Detect which cell encompasses the target text, then output its (x, y) center coordinate. 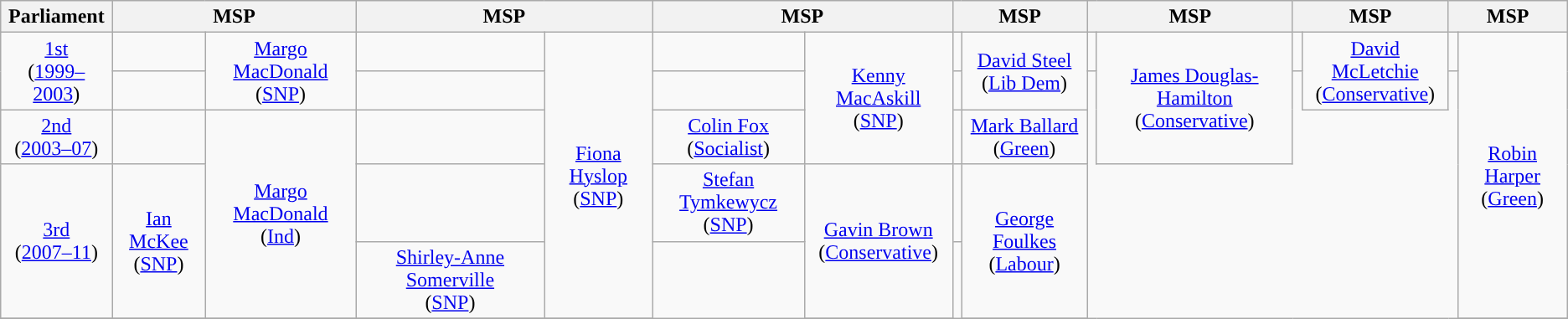
Margo MacDonald (SNP) (281, 71)
David McLetchie(Conservative) (1375, 71)
Fiona Hyslop(SNP) (598, 176)
Shirley-Anne Somerville(SNP) (451, 280)
David Steel(Lib Dem) (1024, 71)
Colin Fox(Socialist) (729, 137)
James Douglas-Hamilton(Conservative) (1194, 99)
Mark Ballard(Green) (1024, 137)
George Foulkes(Labour) (1024, 241)
Parliament (57, 17)
Margo MacDonald (Ind) (281, 214)
Kenny MacAskill(SNP) (878, 99)
Robin Harper(Green) (1513, 176)
Stefan Tymkewycz(SNP) (729, 203)
2nd (2003–07) (57, 137)
Gavin Brown(Conservative) (878, 241)
3rd (2007–11) (57, 241)
Ian McKee(SNP) (159, 241)
1st (1999–2003) (57, 71)
